Extract the [X, Y] coordinate from the center of the cell holding the provided text.  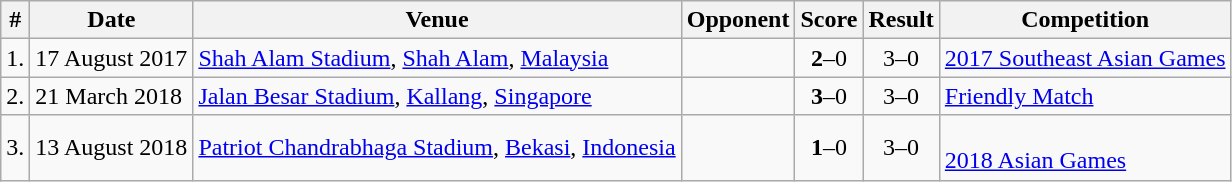
Venue [437, 20]
Result [901, 20]
Shah Alam Stadium, Shah Alam, Malaysia [437, 58]
Date [112, 20]
2018 Asian Games [1085, 148]
Patriot Chandrabhaga Stadium, Bekasi, Indonesia [437, 148]
Jalan Besar Stadium, Kallang, Singapore [437, 96]
13 August 2018 [112, 148]
Opponent [738, 20]
2–0 [829, 58]
21 March 2018 [112, 96]
1. [16, 58]
17 August 2017 [112, 58]
# [16, 20]
Score [829, 20]
Friendly Match [1085, 96]
3. [16, 148]
1–0 [829, 148]
Competition [1085, 20]
2017 Southeast Asian Games [1085, 58]
2. [16, 96]
